Capture the cell that displays the provided text and extract its (X, Y) central coordinate. 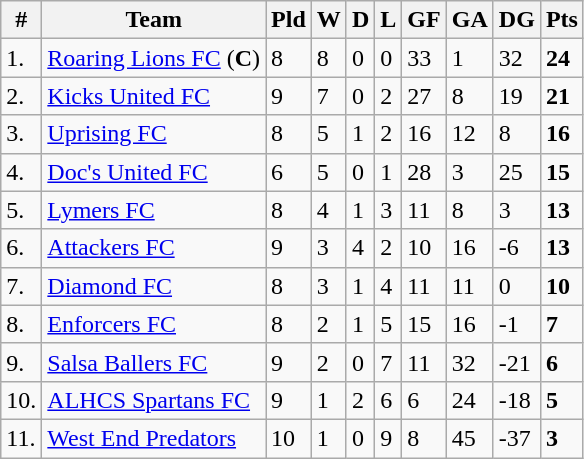
27 (424, 96)
DG (516, 20)
West End Predators (154, 438)
# (22, 20)
7. (22, 286)
GF (424, 20)
-21 (516, 362)
Attackers FC (154, 248)
Uprising FC (154, 134)
Diamond FC (154, 286)
28 (424, 172)
5. (22, 210)
L (388, 20)
1. (22, 58)
6. (22, 248)
-18 (516, 400)
GA (470, 20)
D (360, 20)
W (328, 20)
8. (22, 324)
12 (470, 134)
45 (470, 438)
Pld (289, 20)
4. (22, 172)
Salsa Ballers FC (154, 362)
25 (516, 172)
19 (516, 96)
33 (424, 58)
10. (22, 400)
Roaring Lions FC (C) (154, 58)
3. (22, 134)
-6 (516, 248)
Team (154, 20)
2. (22, 96)
Enforcers FC (154, 324)
Kicks United FC (154, 96)
ALHCS Spartans FC (154, 400)
-1 (516, 324)
9. (22, 362)
21 (562, 96)
Lymers FC (154, 210)
-37 (516, 438)
Doc's United FC (154, 172)
11. (22, 438)
Pts (562, 20)
